From the cell containing the given text, extract its center point as [x, y] coordinate. 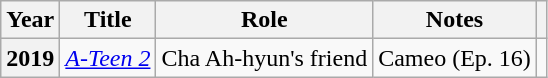
A-Teen 2 [108, 58]
Cha Ah-hyun's friend [264, 58]
Title [108, 20]
Cameo (Ep. 16) [455, 58]
Notes [455, 20]
Year [30, 20]
2019 [30, 58]
Role [264, 20]
